For the text-containing cell, return its midpoint in (X, Y) coordinate format. 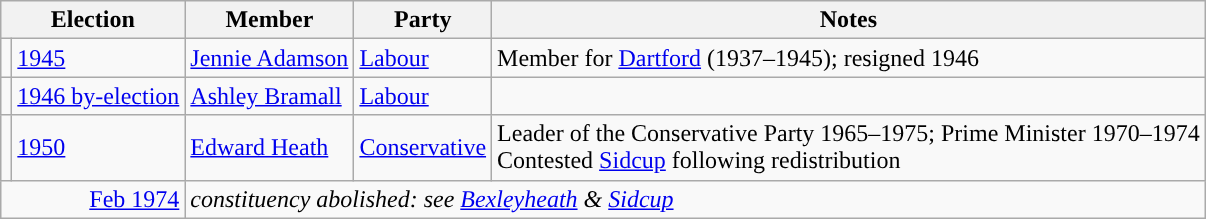
1945 (98, 58)
Feb 1974 (93, 199)
Member (270, 20)
Party (423, 20)
1946 by-election (98, 96)
constituency abolished: see Bexleyheath & Sidcup (695, 199)
Notes (849, 20)
Ashley Bramall (270, 96)
1950 (98, 148)
Member for Dartford (1937–1945); resigned 1946 (849, 58)
Leader of the Conservative Party 1965–1975; Prime Minister 1970–1974Contested Sidcup following redistribution (849, 148)
Election (93, 20)
Conservative (423, 148)
Edward Heath (270, 148)
Jennie Adamson (270, 58)
